Pinpoint the cell where the given text exists, returning its [X, Y] midpoint coordinate. 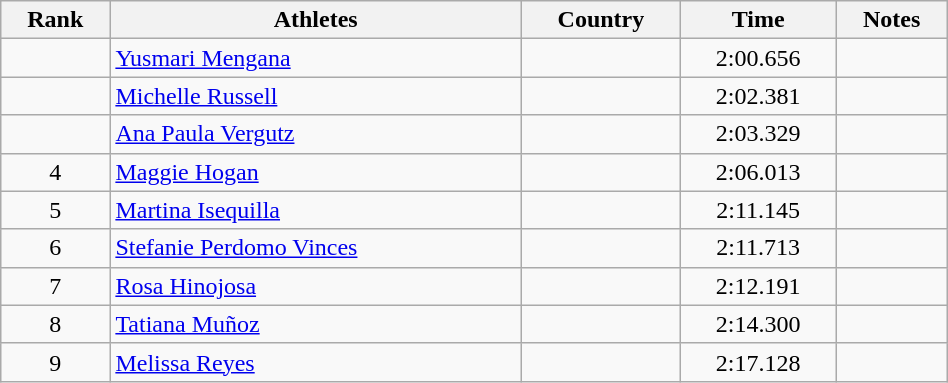
Rosa Hinojosa [316, 286]
Country [600, 20]
Time [758, 20]
Melissa Reyes [316, 362]
Martina Isequilla [316, 210]
Athletes [316, 20]
2:06.013 [758, 172]
2:12.191 [758, 286]
7 [56, 286]
8 [56, 324]
Stefanie Perdomo Vinces [316, 248]
2:14.300 [758, 324]
Notes [892, 20]
2:00.656 [758, 58]
9 [56, 362]
5 [56, 210]
Yusmari Mengana [316, 58]
2:11.713 [758, 248]
Rank [56, 20]
6 [56, 248]
Maggie Hogan [316, 172]
2:11.145 [758, 210]
Michelle Russell [316, 96]
2:02.381 [758, 96]
Ana Paula Vergutz [316, 134]
4 [56, 172]
2:03.329 [758, 134]
Tatiana Muñoz [316, 324]
2:17.128 [758, 362]
